From the cell containing the given text, extract its center point as [X, Y] coordinate. 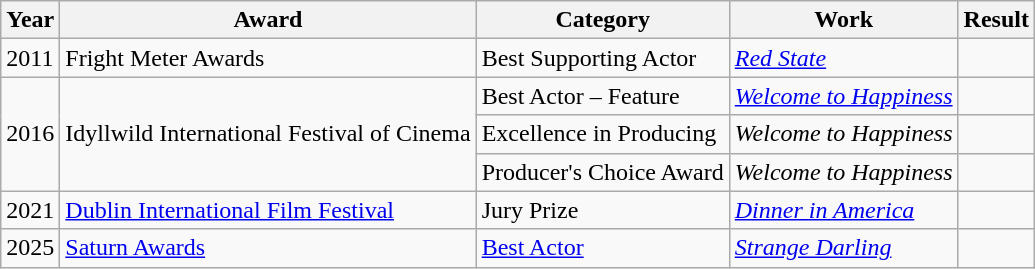
Year [30, 20]
Saturn Awards [268, 248]
Result [996, 20]
2011 [30, 58]
Best Actor – Feature [602, 96]
Dinner in America [844, 210]
Jury Prize [602, 210]
2021 [30, 210]
Award [268, 20]
Work [844, 20]
Strange Darling [844, 248]
Best Supporting Actor [602, 58]
Fright Meter Awards [268, 58]
Producer's Choice Award [602, 172]
2016 [30, 134]
Category [602, 20]
Dublin International Film Festival [268, 210]
Best Actor [602, 248]
Excellence in Producing [602, 134]
2025 [30, 248]
Red State [844, 58]
Idyllwild International Festival of Cinema [268, 134]
